Provide the (X, Y) coordinate of the cell's center where the given text is located.  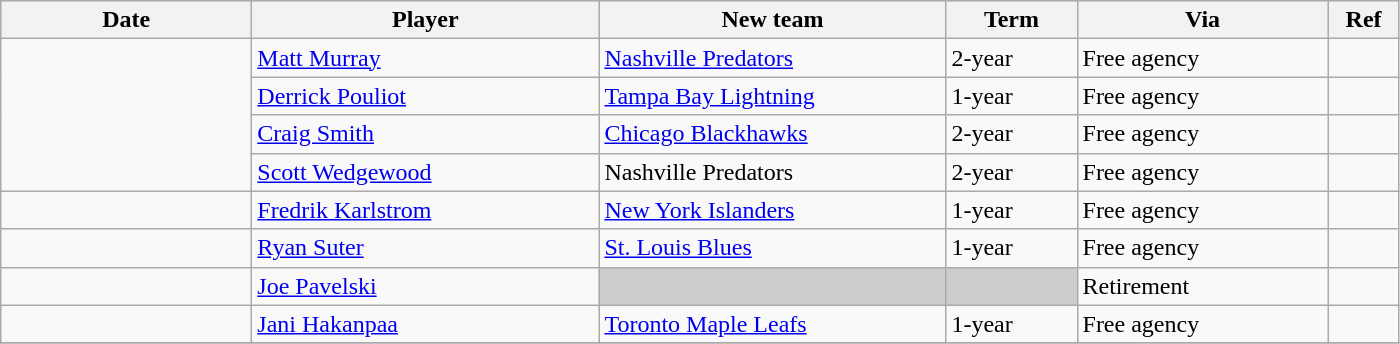
Matt Murray (426, 58)
Player (426, 20)
Jani Hakanpaa (426, 324)
Via (1202, 20)
Fredrik Karlstrom (426, 210)
Retirement (1202, 286)
Ryan Suter (426, 248)
Chicago Blackhawks (772, 134)
Scott Wedgewood (426, 172)
New team (772, 20)
Tampa Bay Lightning (772, 96)
St. Louis Blues (772, 248)
Toronto Maple Leafs (772, 324)
Joe Pavelski (426, 286)
Date (126, 20)
Term (1012, 20)
Derrick Pouliot (426, 96)
Craig Smith (426, 134)
New York Islanders (772, 210)
Ref (1364, 20)
